Return (x, y) of the center of cell containing provided text 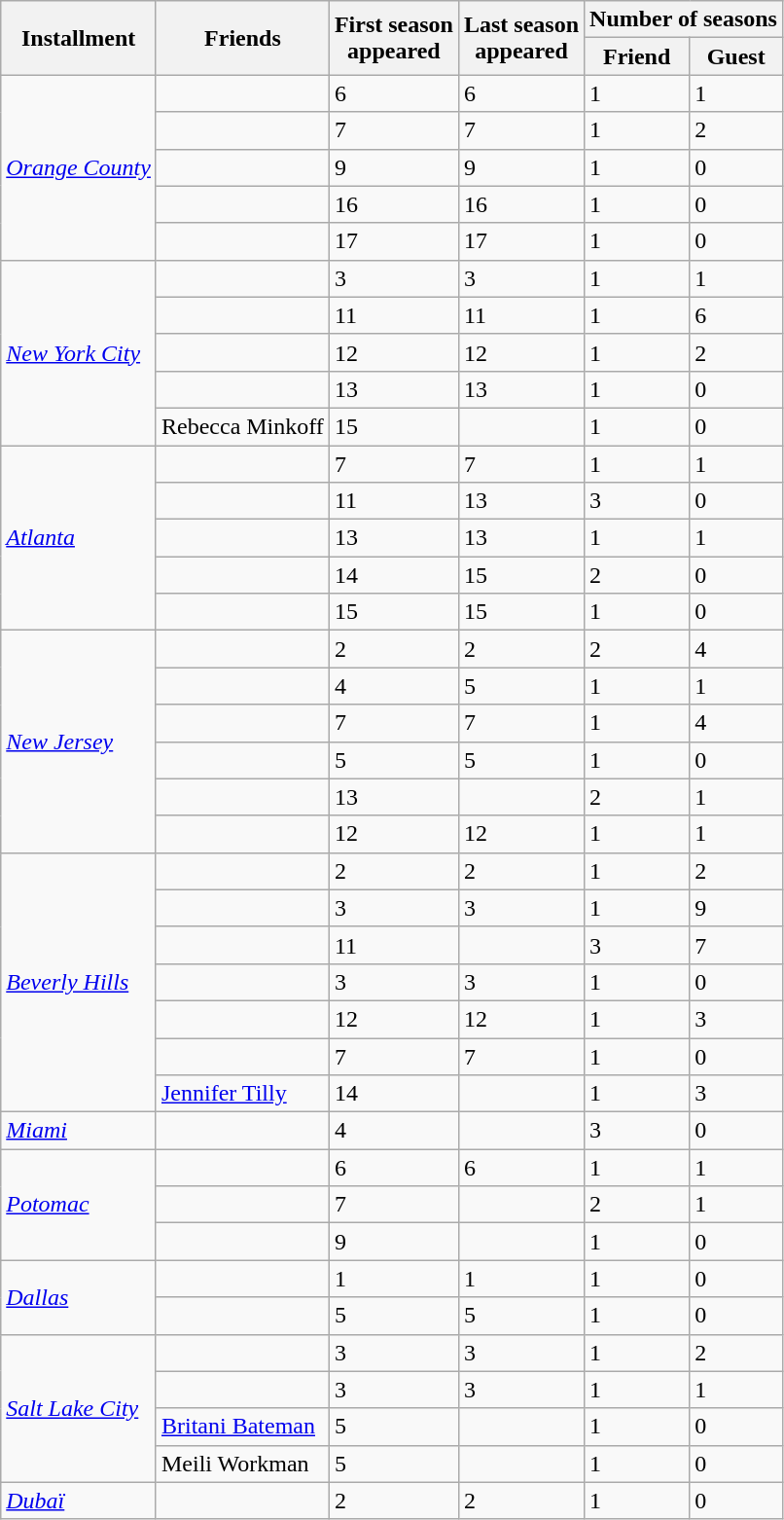
Meili Workman (242, 1464)
Salt Lake City (79, 1408)
Friends (242, 38)
Britani Bateman (242, 1427)
Beverly Hills (79, 982)
New York City (79, 352)
New Jersey (79, 742)
Rebecca Minkoff (242, 426)
Miami (79, 1131)
Last seasonappeared (521, 38)
Dubaï (79, 1501)
Friend (637, 56)
Atlanta (79, 538)
First seasonappeared (393, 38)
Installment (79, 38)
Number of seasons (684, 19)
Dallas (79, 1297)
Jennifer Tilly (242, 1094)
Orange County (79, 167)
Potomac (79, 1205)
Guest (736, 56)
